Search for the cell housing the specified text and yield its (x, y) center coordinate. 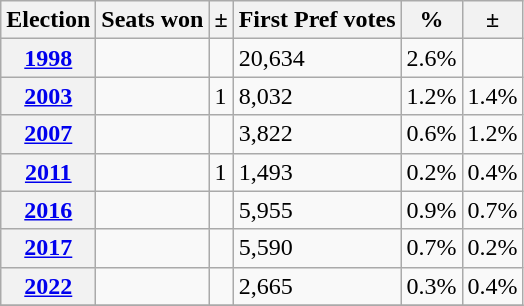
8,032 (317, 96)
Seats won (152, 20)
5,955 (317, 210)
2.6% (432, 58)
0.6% (432, 134)
3,822 (317, 134)
2016 (48, 210)
0.3% (432, 286)
First Pref votes (317, 20)
1.4% (492, 96)
2,665 (317, 286)
1,493 (317, 172)
Election (48, 20)
2007 (48, 134)
2011 (48, 172)
1998 (48, 58)
5,590 (317, 248)
2017 (48, 248)
0.9% (432, 210)
% (432, 20)
2003 (48, 96)
20,634 (317, 58)
2022 (48, 286)
